Locate the cell with the specified text and output its (x, y) center coordinate. 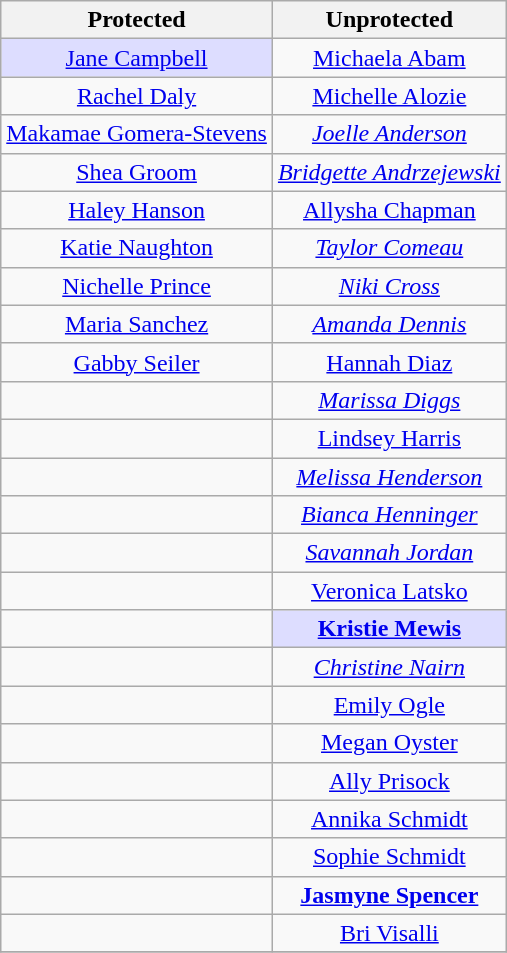
Hannah Diaz (389, 362)
Maria Sanchez (137, 324)
Christine Nairn (389, 667)
Bri Visalli (389, 933)
Rachel Daly (137, 96)
Jane Campbell (137, 58)
Niki Cross (389, 286)
Nichelle Prince (137, 286)
Taylor Comeau (389, 248)
Shea Groom (137, 172)
Melissa Henderson (389, 477)
Megan Oyster (389, 743)
Savannah Jordan (389, 553)
Bianca Henninger (389, 515)
Joelle Anderson (389, 134)
Sophie Schmidt (389, 857)
Makamae Gomera-Stevens (137, 134)
Lindsey Harris (389, 438)
Veronica Latsko (389, 591)
Katie Naughton (137, 248)
Amanda Dennis (389, 324)
Michaela Abam (389, 58)
Bridgette Andrzejewski (389, 172)
Allysha Chapman (389, 210)
Emily Ogle (389, 705)
Unprotected (389, 20)
Haley Hanson (137, 210)
Michelle Alozie (389, 96)
Marissa Diggs (389, 400)
Jasmyne Spencer (389, 895)
Ally Prisock (389, 781)
Kristie Mewis (389, 629)
Gabby Seiler (137, 362)
Protected (137, 20)
Annika Schmidt (389, 819)
